Detect which cell encompasses the target text, then output its [x, y] center coordinate. 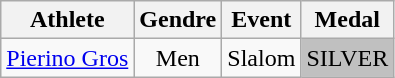
Medal [348, 20]
Slalom [262, 58]
Men [178, 58]
Gendre [178, 20]
Pierino Gros [68, 58]
SILVER [348, 58]
Event [262, 20]
Athlete [68, 20]
